Return the [X, Y] coordinate for the center point of the cell that contains the specified text.  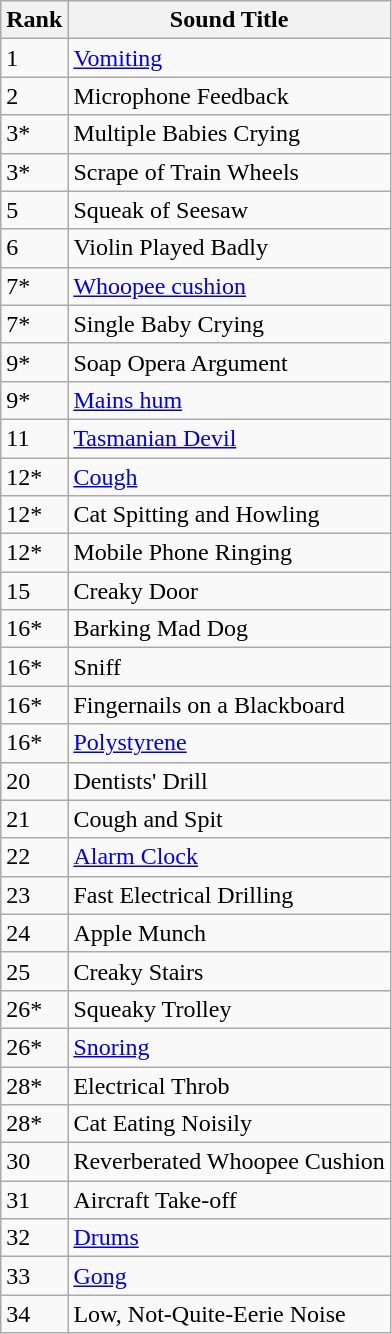
Tasmanian Devil [230, 438]
20 [34, 781]
32 [34, 1238]
Sound Title [230, 20]
30 [34, 1162]
Reverberated Whoopee Cushion [230, 1162]
5 [34, 210]
Fingernails on a Blackboard [230, 705]
Alarm Clock [230, 857]
22 [34, 857]
Mobile Phone Ringing [230, 553]
Electrical Throb [230, 1085]
Aircraft Take-off [230, 1200]
Creaky Stairs [230, 971]
Gong [230, 1276]
Drums [230, 1238]
Barking Mad Dog [230, 629]
31 [34, 1200]
Cat Spitting and Howling [230, 515]
25 [34, 971]
Multiple Babies Crying [230, 134]
Squeak of Seesaw [230, 210]
Creaky Door [230, 591]
Whoopee cushion [230, 286]
15 [34, 591]
Apple Munch [230, 933]
24 [34, 933]
Fast Electrical Drilling [230, 895]
Low, Not-Quite-Eerie Noise [230, 1314]
11 [34, 438]
Single Baby Crying [230, 324]
Vomiting [230, 58]
Scrape of Train Wheels [230, 172]
21 [34, 819]
2 [34, 96]
Mains hum [230, 400]
Polystyrene [230, 743]
Squeaky Trolley [230, 1009]
23 [34, 895]
Dentists' Drill [230, 781]
Cough [230, 477]
Sniff [230, 667]
1 [34, 58]
Cough and Spit [230, 819]
Microphone Feedback [230, 96]
34 [34, 1314]
Violin Played Badly [230, 248]
Rank [34, 20]
33 [34, 1276]
Snoring [230, 1047]
6 [34, 248]
Soap Opera Argument [230, 362]
Cat Eating Noisily [230, 1124]
